From the cell containing the given text, extract its center point as [X, Y] coordinate. 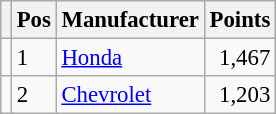
Manufacturer [130, 20]
1 [34, 58]
1,203 [240, 95]
Points [240, 20]
Honda [130, 58]
2 [34, 95]
Pos [34, 20]
1,467 [240, 58]
Chevrolet [130, 95]
